Find where the given text appears and provide that cell's center as (x, y) coordinate. 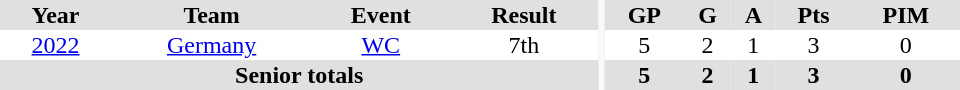
Result (524, 15)
2022 (56, 45)
Senior totals (299, 75)
A (753, 15)
Event (380, 15)
PIM (906, 15)
WC (380, 45)
Team (212, 15)
G (708, 15)
7th (524, 45)
Germany (212, 45)
Pts (813, 15)
GP (644, 15)
Year (56, 15)
